For the text-containing cell, return its midpoint in [X, Y] coordinate format. 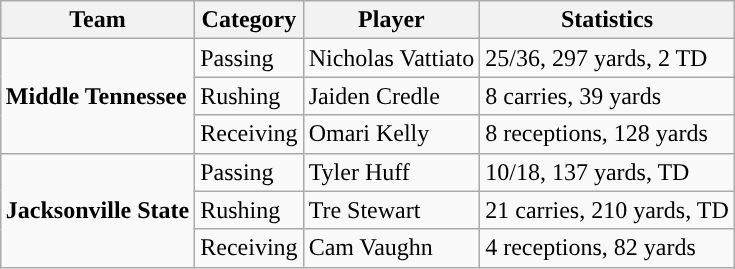
Nicholas Vattiato [392, 58]
4 receptions, 82 yards [608, 248]
Tre Stewart [392, 210]
8 carries, 39 yards [608, 96]
10/18, 137 yards, TD [608, 172]
Middle Tennessee [97, 96]
Cam Vaughn [392, 248]
Jacksonville State [97, 210]
Category [249, 20]
Tyler Huff [392, 172]
25/36, 297 yards, 2 TD [608, 58]
Omari Kelly [392, 134]
21 carries, 210 yards, TD [608, 210]
Jaiden Credle [392, 96]
Team [97, 20]
Statistics [608, 20]
8 receptions, 128 yards [608, 134]
Player [392, 20]
